Return (x, y) of the center of cell containing provided text 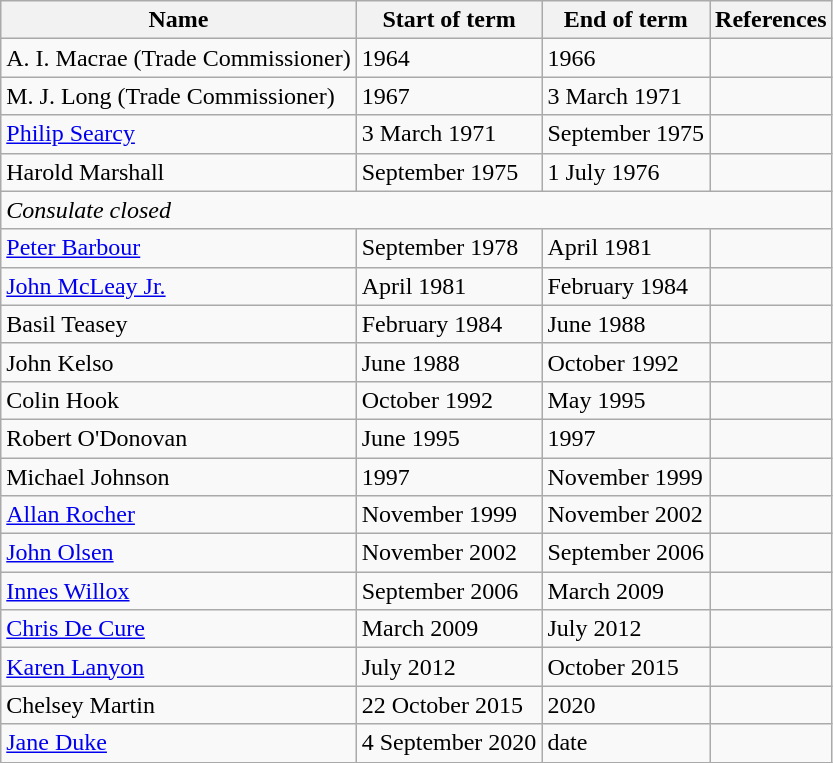
1964 (449, 58)
Karen Lanyon (178, 667)
References (772, 20)
Basil Teasey (178, 324)
Philip Searcy (178, 134)
John Olsen (178, 553)
Jane Duke (178, 743)
4 September 2020 (449, 743)
Chris De Cure (178, 629)
2020 (626, 705)
John Kelso (178, 362)
Name (178, 20)
Robert O'Donovan (178, 438)
Consulate closed (416, 210)
September 1978 (449, 248)
June 1995 (449, 438)
1 July 1976 (626, 172)
Michael Johnson (178, 477)
Start of term (449, 20)
End of term (626, 20)
1967 (449, 96)
date (626, 743)
October 2015 (626, 667)
Innes Willox (178, 591)
M. J. Long (Trade Commissioner) (178, 96)
Allan Rocher (178, 515)
22 October 2015 (449, 705)
Colin Hook (178, 400)
A. I. Macrae (Trade Commissioner) (178, 58)
John McLeay Jr. (178, 286)
Chelsey Martin (178, 705)
1966 (626, 58)
May 1995 (626, 400)
Harold Marshall (178, 172)
Peter Barbour (178, 248)
